From the cell containing the given text, extract its center point as [x, y] coordinate. 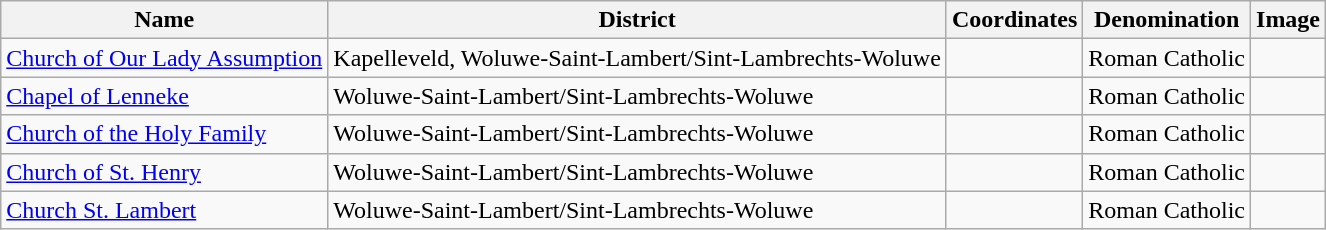
Kapelleveld, Woluwe-Saint-Lambert/Sint-Lambrechts-Woluwe [638, 58]
Church of the Holy Family [164, 134]
Chapel of Lenneke [164, 96]
Denomination [1167, 20]
Name [164, 20]
Coordinates [1014, 20]
Church of Our Lady Assumption [164, 58]
District [638, 20]
Church St. Lambert [164, 210]
Church of St. Henry [164, 172]
Image [1288, 20]
